Provide the [x, y] coordinate of the cell's center where the given text is located.  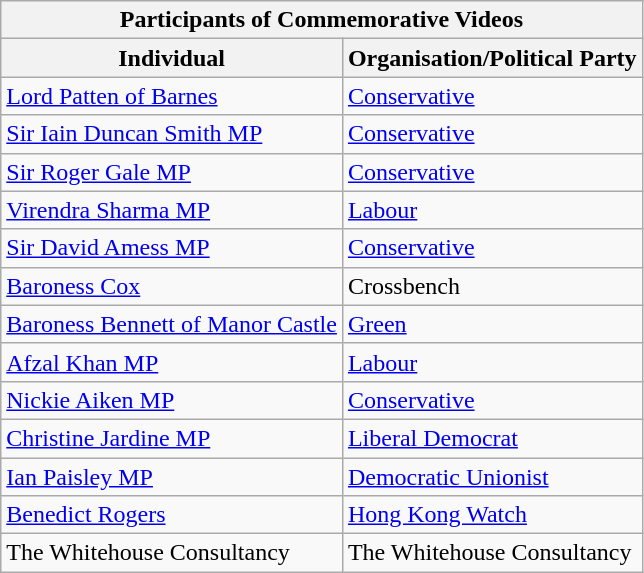
Participants of Commemorative Videos [322, 20]
Ian Paisley MP [172, 477]
Baroness Cox [172, 286]
Afzal Khan MP [172, 362]
Virendra Sharma MP [172, 210]
Benedict Rogers [172, 515]
Crossbench [492, 286]
Hong Kong Watch [492, 515]
Organisation/Political Party [492, 58]
Green [492, 324]
Liberal Democrat [492, 438]
Sir Roger Gale MP [172, 172]
Sir David Amess MP [172, 248]
Nickie Aiken MP [172, 400]
Baroness Bennett of Manor Castle [172, 324]
Democratic Unionist [492, 477]
Individual [172, 58]
Christine Jardine MP [172, 438]
Lord Patten of Barnes [172, 96]
Sir Iain Duncan Smith MP [172, 134]
